Provide the (x, y) coordinate of the cell's center where the given text is located.  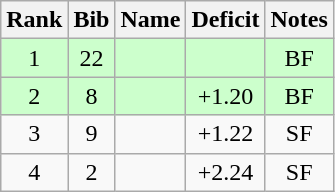
4 (34, 172)
+1.22 (226, 134)
Bib (92, 20)
+2.24 (226, 172)
Rank (34, 20)
1 (34, 58)
22 (92, 58)
9 (92, 134)
3 (34, 134)
8 (92, 96)
Deficit (226, 20)
Name (150, 20)
Notes (299, 20)
+1.20 (226, 96)
